Pinpoint the cell where the given text exists, returning its [X, Y] midpoint coordinate. 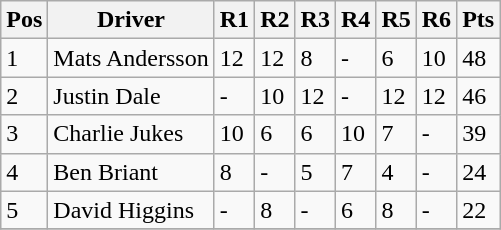
R1 [234, 20]
2 [24, 96]
R5 [396, 20]
David Higgins [131, 210]
R6 [436, 20]
Pts [478, 20]
R2 [275, 20]
R3 [315, 20]
24 [478, 172]
22 [478, 210]
Pos [24, 20]
R4 [355, 20]
46 [478, 96]
Mats Andersson [131, 58]
3 [24, 134]
Ben Briant [131, 172]
48 [478, 58]
1 [24, 58]
Charlie Jukes [131, 134]
39 [478, 134]
Driver [131, 20]
Justin Dale [131, 96]
